Scan for the cell matching the given text and deliver its (x, y) coordinate at center. 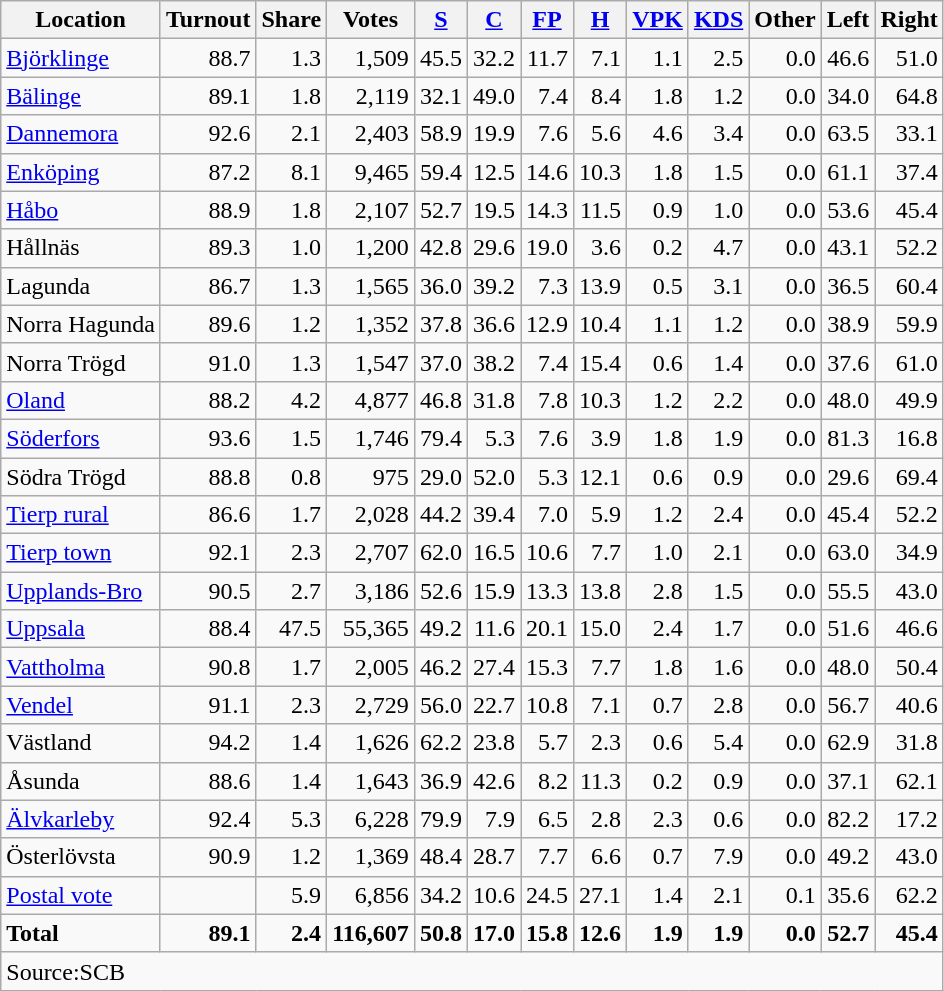
88.7 (208, 58)
Norra Trögd (81, 362)
24.5 (546, 895)
40.6 (909, 705)
H (600, 20)
88.8 (208, 477)
Österlövsta (81, 857)
Bälinge (81, 96)
Left (848, 20)
60.4 (909, 286)
1,746 (371, 438)
91.1 (208, 705)
116,607 (371, 933)
6.5 (546, 819)
32.1 (440, 96)
Håbo (81, 210)
37.1 (848, 781)
15.4 (600, 362)
KDS (718, 20)
12.5 (494, 172)
89.6 (208, 324)
39.4 (494, 515)
19.0 (546, 248)
1,352 (371, 324)
63.5 (848, 134)
Total (81, 933)
49.9 (909, 400)
38.9 (848, 324)
32.2 (494, 58)
36.0 (440, 286)
Share (292, 20)
79.9 (440, 819)
Åsunda (81, 781)
89.3 (208, 248)
56.0 (440, 705)
64.8 (909, 96)
92.6 (208, 134)
6.6 (600, 857)
1,200 (371, 248)
37.6 (848, 362)
62.1 (909, 781)
42.8 (440, 248)
47.5 (292, 629)
42.6 (494, 781)
3.1 (718, 286)
3.9 (600, 438)
5.6 (600, 134)
1,565 (371, 286)
46.8 (440, 400)
2.2 (718, 400)
19.9 (494, 134)
1,509 (371, 58)
Västland (81, 743)
61.0 (909, 362)
90.5 (208, 591)
Source:SCB (472, 971)
12.1 (600, 477)
69.4 (909, 477)
36.6 (494, 324)
22.7 (494, 705)
3.6 (600, 248)
88.6 (208, 781)
11.3 (600, 781)
86.7 (208, 286)
46.2 (440, 667)
2,707 (371, 553)
Turnout (208, 20)
0.1 (785, 895)
38.2 (494, 362)
20.1 (546, 629)
29.0 (440, 477)
15.8 (546, 933)
2,119 (371, 96)
58.9 (440, 134)
63.0 (848, 553)
62.9 (848, 743)
7.0 (546, 515)
1,547 (371, 362)
33.1 (909, 134)
61.1 (848, 172)
11.7 (546, 58)
FP (546, 20)
2,005 (371, 667)
14.3 (546, 210)
87.2 (208, 172)
23.8 (494, 743)
15.9 (494, 591)
88.4 (208, 629)
34.9 (909, 553)
7.3 (546, 286)
53.6 (848, 210)
5.4 (718, 743)
59.9 (909, 324)
90.8 (208, 667)
Votes (371, 20)
4.6 (658, 134)
Vendel (81, 705)
2.5 (718, 58)
13.9 (600, 286)
2,107 (371, 210)
88.2 (208, 400)
6,856 (371, 895)
93.6 (208, 438)
5.7 (546, 743)
Enköping (81, 172)
59.4 (440, 172)
36.5 (848, 286)
7.8 (546, 400)
92.1 (208, 553)
12.9 (546, 324)
6,228 (371, 819)
37.8 (440, 324)
Vattholma (81, 667)
2,028 (371, 515)
Tierp town (81, 553)
62.0 (440, 553)
VPK (658, 20)
51.6 (848, 629)
0.5 (658, 286)
12.6 (600, 933)
36.9 (440, 781)
92.4 (208, 819)
8.2 (546, 781)
Björklinge (81, 58)
10.8 (546, 705)
Södra Trögd (81, 477)
C (494, 20)
94.2 (208, 743)
28.7 (494, 857)
Postal vote (81, 895)
1,643 (371, 781)
2,729 (371, 705)
14.6 (546, 172)
52.0 (494, 477)
44.2 (440, 515)
Location (81, 20)
S (440, 20)
50.4 (909, 667)
55,365 (371, 629)
34.0 (848, 96)
4,877 (371, 400)
55.5 (848, 591)
Älvkarleby (81, 819)
45.5 (440, 58)
9,465 (371, 172)
52.6 (440, 591)
Norra Hagunda (81, 324)
27.1 (600, 895)
2,403 (371, 134)
43.1 (848, 248)
975 (371, 477)
88.9 (208, 210)
79.4 (440, 438)
8.1 (292, 172)
13.8 (600, 591)
39.2 (494, 286)
Dannemora (81, 134)
16.5 (494, 553)
34.2 (440, 895)
48.4 (440, 857)
1,626 (371, 743)
90.9 (208, 857)
86.6 (208, 515)
17.2 (909, 819)
Lagunda (81, 286)
Oland (81, 400)
16.8 (909, 438)
2.7 (292, 591)
1,369 (371, 857)
4.2 (292, 400)
0.8 (292, 477)
4.7 (718, 248)
15.3 (546, 667)
37.0 (440, 362)
37.4 (909, 172)
Söderfors (81, 438)
15.0 (600, 629)
17.0 (494, 933)
3.4 (718, 134)
13.3 (546, 591)
Right (909, 20)
Hållnäs (81, 248)
3,186 (371, 591)
Upplands-Bro (81, 591)
10.4 (600, 324)
27.4 (494, 667)
11.6 (494, 629)
91.0 (208, 362)
19.5 (494, 210)
35.6 (848, 895)
Other (785, 20)
1.6 (718, 667)
Tierp rural (81, 515)
8.4 (600, 96)
49.0 (494, 96)
51.0 (909, 58)
82.2 (848, 819)
56.7 (848, 705)
Uppsala (81, 629)
50.8 (440, 933)
81.3 (848, 438)
11.5 (600, 210)
